Identify which cell holds the provided text, then report its [x, y] central coordinate. 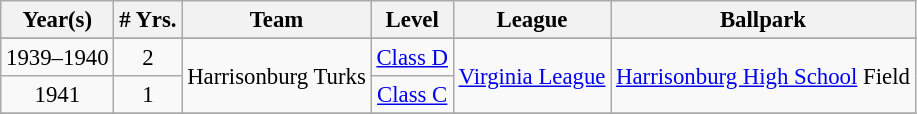
Virginia League [532, 76]
Year(s) [58, 20]
2 [148, 58]
1941 [58, 95]
Level [412, 20]
Class D [412, 58]
Ballpark [763, 20]
Harrisonburg Turks [276, 76]
League [532, 20]
Class C [412, 95]
Team [276, 20]
1939–1940 [58, 58]
1 [148, 95]
Harrisonburg High School Field [763, 76]
# Yrs. [148, 20]
